Identify which cell holds the provided text, then report its [X, Y] central coordinate. 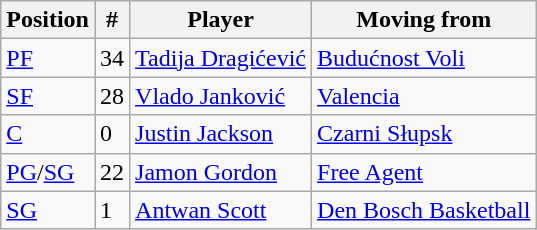
Jamon Gordon [221, 172]
Czarni Słupsk [424, 134]
PG/SG [48, 172]
PF [48, 58]
Position [48, 20]
SF [48, 96]
# [112, 20]
0 [112, 134]
Free Agent [424, 172]
Budućnost Voli [424, 58]
Vlado Janković [221, 96]
Valencia [424, 96]
1 [112, 210]
28 [112, 96]
22 [112, 172]
34 [112, 58]
Justin Jackson [221, 134]
Den Bosch Basketball [424, 210]
Player [221, 20]
SG [48, 210]
Moving from [424, 20]
Antwan Scott [221, 210]
C [48, 134]
Tadija Dragićević [221, 58]
